Output the (X, Y) coordinate of the center of the cell containing the given text.  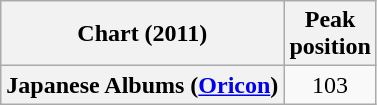
Chart (2011) (142, 34)
Peak position (330, 34)
Japanese Albums (Oricon) (142, 85)
103 (330, 85)
